Capture the cell that displays the provided text and extract its [x, y] central coordinate. 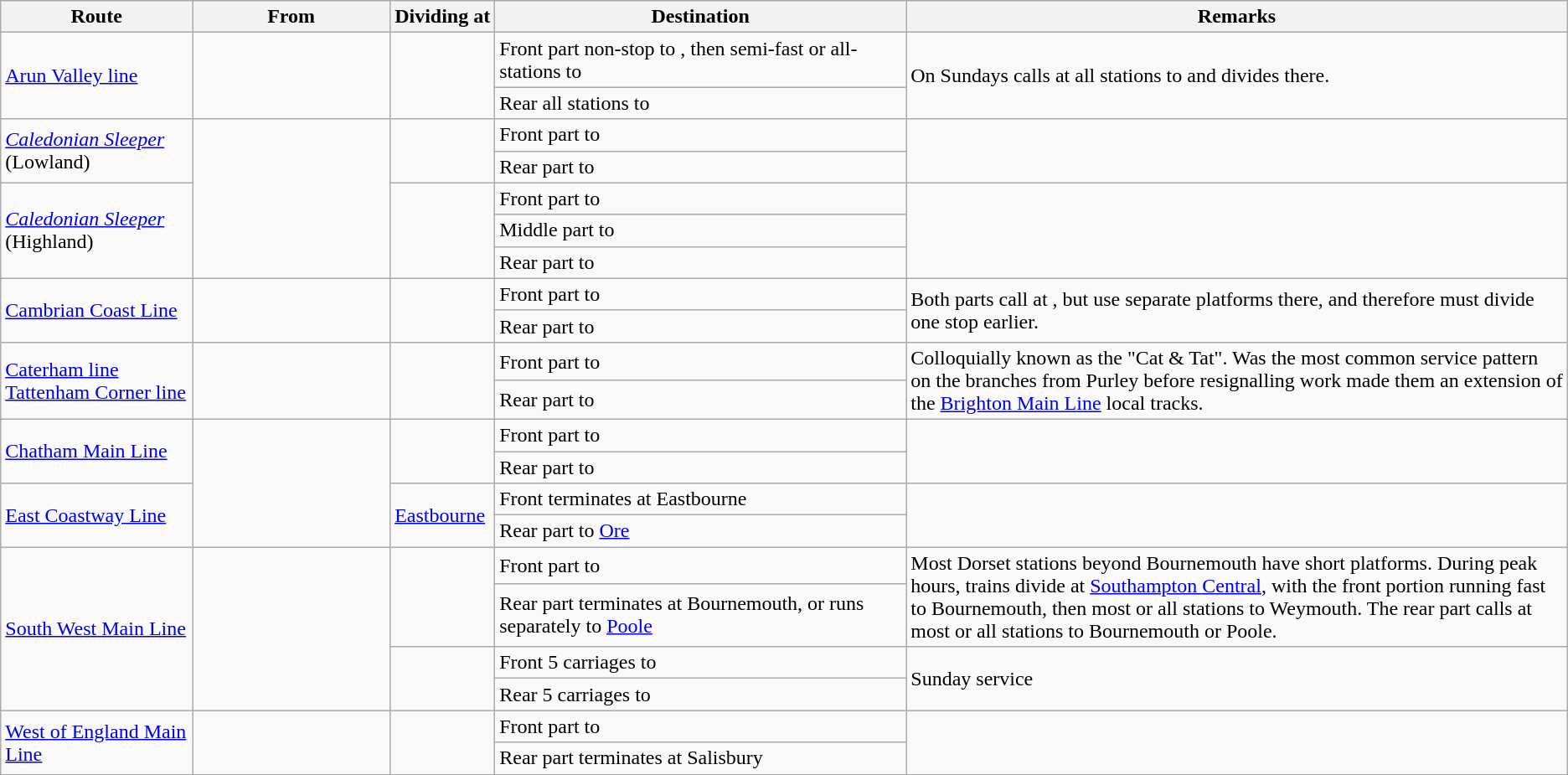
Caledonian Sleeper (Lowland) [97, 151]
From [291, 17]
Cambrian Coast Line [97, 310]
Sunday service [1236, 679]
Rear part terminates at Salisbury [700, 758]
Route [97, 17]
Middle part to [700, 230]
East Coastway Line [97, 515]
Rear part to Ore [700, 531]
Front part non-stop to , then semi-fast or all-stations to [700, 60]
Destination [700, 17]
Front terminates at Eastbourne [700, 499]
Caledonian Sleeper (Highland) [97, 230]
Chatham Main Line [97, 451]
West of England Main Line [97, 742]
Eastbourne [442, 515]
On Sundays calls at all stations to and divides there. [1236, 75]
Rear 5 carriages to [700, 695]
Front 5 carriages to [700, 663]
Rear part terminates at Bournemouth, or runs separately to Poole [700, 615]
Arun Valley line [97, 75]
South West Main Line [97, 628]
Dividing at [442, 17]
Both parts call at , but use separate platforms there, and therefore must divide one stop earlier. [1236, 310]
Remarks [1236, 17]
Caterham lineTattenham Corner line [97, 380]
Rear all stations to [700, 103]
